Search for the cell housing the specified text and yield its (X, Y) center coordinate. 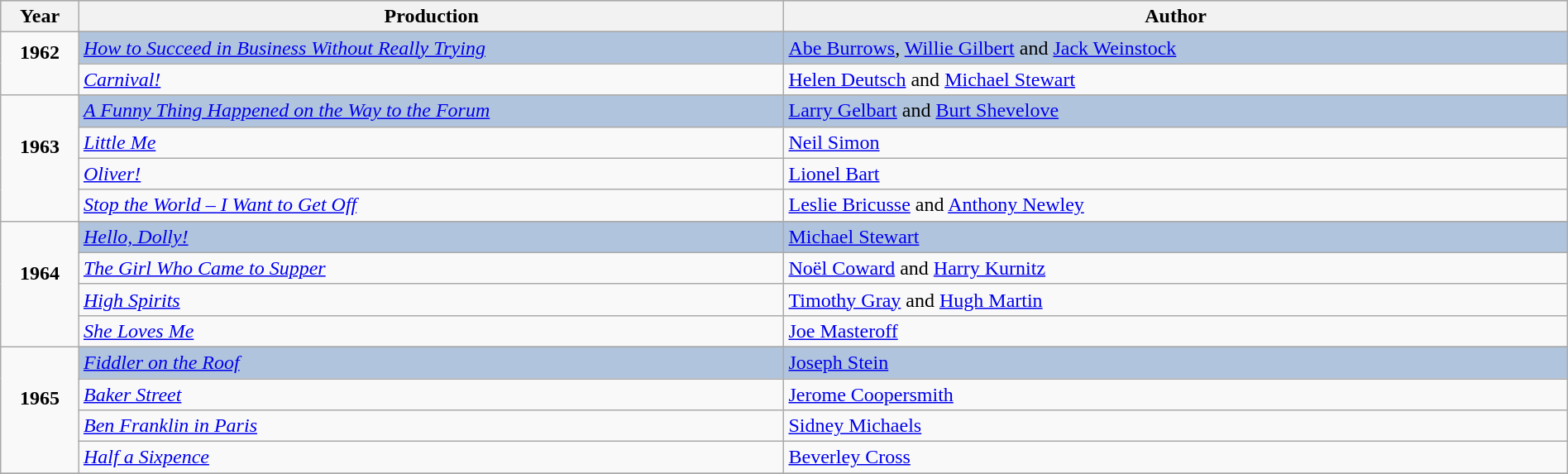
She Loves Me (432, 331)
High Spirits (432, 299)
Baker Street (432, 395)
Hello, Dolly! (432, 237)
Joseph Stein (1176, 362)
Jerome Coopersmith (1176, 395)
Ben Franklin in Paris (432, 426)
Timothy Gray and Hugh Martin (1176, 299)
Stop the World – I Want to Get Off (432, 205)
Carnival! (432, 79)
Joe Masteroff (1176, 331)
The Girl Who Came to Supper (432, 268)
Michael Stewart (1176, 237)
Production (432, 17)
Oliver! (432, 174)
Fiddler on the Roof (432, 362)
Sidney Michaels (1176, 426)
Abe Burrows, Willie Gilbert and Jack Weinstock (1176, 48)
1964 (40, 284)
Leslie Bricusse and Anthony Newley (1176, 205)
Little Me (432, 142)
Year (40, 17)
Half a Sixpence (432, 457)
Author (1176, 17)
Beverley Cross (1176, 457)
How to Succeed in Business Without Really Trying (432, 48)
Larry Gelbart and Burt Shevelove (1176, 111)
Lionel Bart (1176, 174)
A Funny Thing Happened on the Way to the Forum (432, 111)
Neil Simon (1176, 142)
Noël Coward and Harry Kurnitz (1176, 268)
Helen Deutsch and Michael Stewart (1176, 79)
1965 (40, 409)
1963 (40, 158)
1962 (40, 64)
